Locate the cell with the specified text and output its (X, Y) center coordinate. 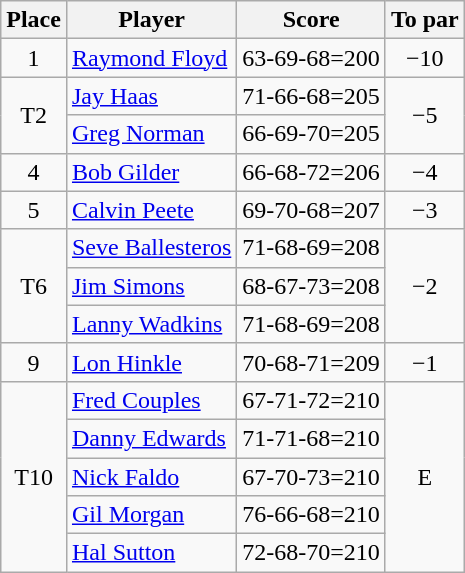
−3 (424, 210)
Nick Faldo (151, 477)
70-68-71=209 (312, 362)
Calvin Peete (151, 210)
Fred Couples (151, 400)
T10 (34, 476)
−10 (424, 58)
Gil Morgan (151, 515)
−5 (424, 115)
Danny Edwards (151, 438)
Score (312, 20)
Seve Ballesteros (151, 248)
E (424, 476)
5 (34, 210)
Hal Sutton (151, 553)
4 (34, 172)
Jay Haas (151, 96)
−1 (424, 362)
68-67-73=208 (312, 286)
Place (34, 20)
9 (34, 362)
69-70-68=207 (312, 210)
71-66-68=205 (312, 96)
66-68-72=206 (312, 172)
66-69-70=205 (312, 134)
T2 (34, 115)
72-68-70=210 (312, 553)
71-71-68=210 (312, 438)
−4 (424, 172)
Jim Simons (151, 286)
Player (151, 20)
1 (34, 58)
To par (424, 20)
Bob Gilder (151, 172)
Lanny Wadkins (151, 324)
67-71-72=210 (312, 400)
Lon Hinkle (151, 362)
67-70-73=210 (312, 477)
Greg Norman (151, 134)
−2 (424, 286)
63-69-68=200 (312, 58)
Raymond Floyd (151, 58)
76-66-68=210 (312, 515)
T6 (34, 286)
